Scan for the cell matching the given text and deliver its (X, Y) coordinate at center. 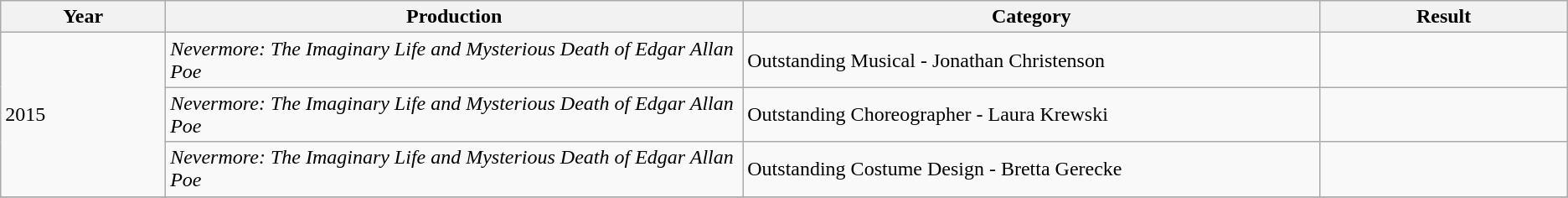
Production (454, 17)
Outstanding Costume Design - Bretta Gerecke (1032, 169)
Category (1032, 17)
Result (1444, 17)
Outstanding Musical - Jonathan Christenson (1032, 60)
2015 (84, 114)
Year (84, 17)
Outstanding Choreographer - Laura Krewski (1032, 114)
